Return the (x, y) coordinate for the center point of the cell that contains the specified text.  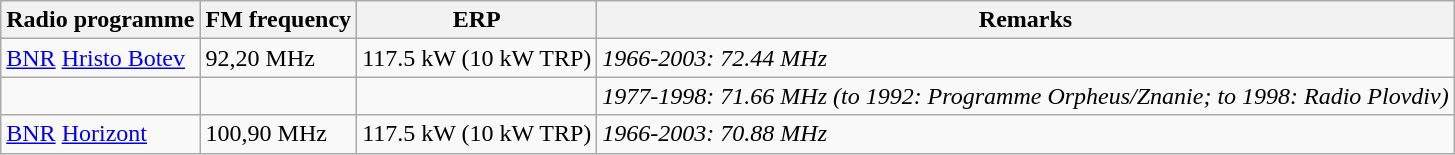
1977-1998: 71.66 MHz (to 1992: Programme Orpheus/Znanie; to 1998: Radio Plovdiv) (1026, 96)
100,90 MHz (278, 134)
ERP (477, 20)
BNR Horizont (100, 134)
FM frequency (278, 20)
Remarks (1026, 20)
1966-2003: 72.44 MHz (1026, 58)
BNR Hristo Botev (100, 58)
Radio programme (100, 20)
1966-2003: 70.88 MHz (1026, 134)
92,20 MHz (278, 58)
